Determine the [X, Y] coordinate at the center of the cell enclosing the given text.  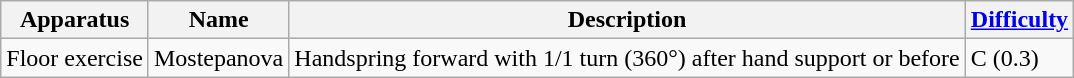
Name [218, 20]
Difficulty [1019, 20]
Description [627, 20]
Floor exercise [75, 58]
C (0.3) [1019, 58]
Handspring forward with 1/1 turn (360°) after hand support or before [627, 58]
Apparatus [75, 20]
Mostepanova [218, 58]
